Capture the cell that displays the provided text and extract its [X, Y] central coordinate. 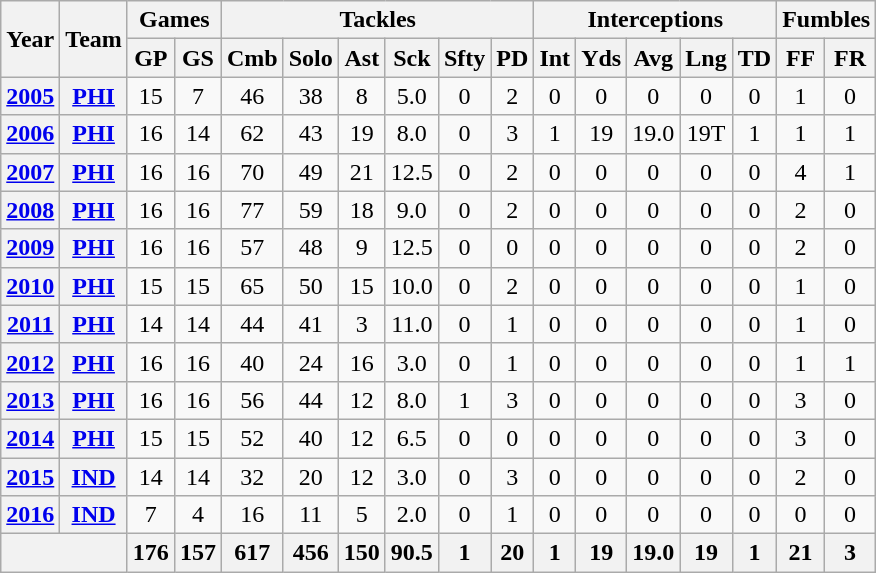
62 [252, 134]
Int [555, 58]
176 [150, 553]
Fumbles [826, 20]
2006 [30, 134]
77 [252, 210]
9.0 [412, 210]
38 [310, 96]
5 [362, 515]
2015 [30, 477]
9 [362, 248]
6.5 [412, 438]
Cmb [252, 58]
150 [362, 553]
2008 [30, 210]
52 [252, 438]
Yds [602, 58]
456 [310, 553]
10.0 [412, 286]
59 [310, 210]
50 [310, 286]
Tackles [377, 20]
157 [198, 553]
56 [252, 400]
Team [94, 39]
2016 [30, 515]
90.5 [412, 553]
Sck [412, 58]
49 [310, 172]
2010 [30, 286]
TD [754, 58]
Games [174, 20]
41 [310, 324]
FF [801, 58]
2007 [30, 172]
24 [310, 362]
2.0 [412, 515]
43 [310, 134]
Solo [310, 58]
FR [850, 58]
70 [252, 172]
48 [310, 248]
Year [30, 39]
PD [512, 58]
GS [198, 58]
Lng [706, 58]
32 [252, 477]
5.0 [412, 96]
11.0 [412, 324]
Sfty [464, 58]
617 [252, 553]
57 [252, 248]
8 [362, 96]
2013 [30, 400]
19T [706, 134]
Interceptions [656, 20]
2005 [30, 96]
GP [150, 58]
2014 [30, 438]
2009 [30, 248]
65 [252, 286]
2011 [30, 324]
46 [252, 96]
Avg [654, 58]
2012 [30, 362]
11 [310, 515]
Ast [362, 58]
18 [362, 210]
